Identify which cell holds the provided text, then report its (X, Y) central coordinate. 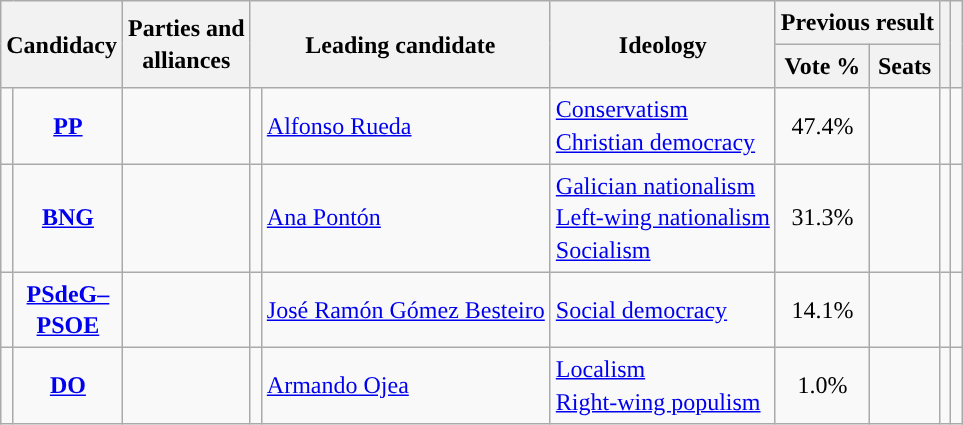
Parties andalliances (187, 44)
Armando Ojea (406, 386)
PSdeG–PSOE (68, 310)
Candidacy (62, 44)
Ideology (662, 44)
Leading candidate (400, 44)
Previous result (857, 22)
José Ramón Gómez Besteiro (406, 310)
Ana Pontón (406, 218)
Alfonso Rueda (406, 126)
Seats (905, 66)
31.3% (822, 218)
LocalismRight-wing populism (662, 386)
Galician nationalismLeft-wing nationalismSocialism (662, 218)
ConservatismChristian democracy (662, 126)
DO (68, 386)
1.0% (822, 386)
Vote % (822, 66)
BNG (68, 218)
PP (68, 126)
47.4% (822, 126)
14.1% (822, 310)
Social democracy (662, 310)
